Return (X, Y) of the center of cell containing provided text 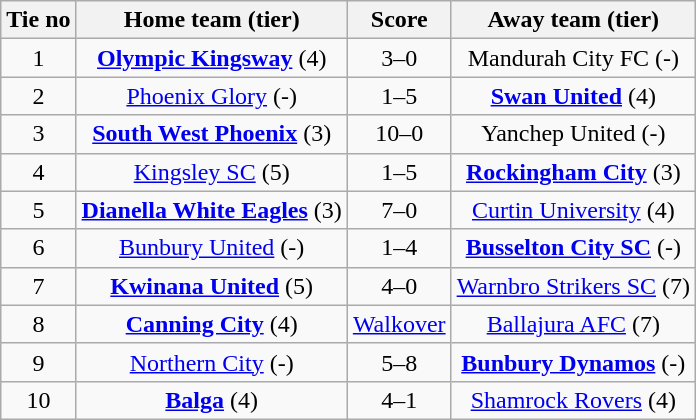
4–0 (399, 286)
Curtin University (4) (573, 210)
4 (38, 172)
Yanchep United (-) (573, 134)
Bunbury United (-) (212, 248)
10–0 (399, 134)
Shamrock Rovers (4) (573, 400)
10 (38, 400)
Bunbury Dynamos (-) (573, 362)
Mandurah City FC (-) (573, 58)
1 (38, 58)
Balga (4) (212, 400)
Rockingham City (3) (573, 172)
6 (38, 248)
7–0 (399, 210)
Olympic Kingsway (4) (212, 58)
Busselton City SC (-) (573, 248)
Home team (tier) (212, 20)
7 (38, 286)
Dianella White Eagles (3) (212, 210)
Canning City (4) (212, 324)
9 (38, 362)
Phoenix Glory (-) (212, 96)
Kwinana United (5) (212, 286)
Tie no (38, 20)
5 (38, 210)
Score (399, 20)
3 (38, 134)
Kingsley SC (5) (212, 172)
Walkover (399, 324)
South West Phoenix (3) (212, 134)
Warnbro Strikers SC (7) (573, 286)
4–1 (399, 400)
8 (38, 324)
2 (38, 96)
5–8 (399, 362)
Northern City (-) (212, 362)
Away team (tier) (573, 20)
1–4 (399, 248)
3–0 (399, 58)
Swan United (4) (573, 96)
Ballajura AFC (7) (573, 324)
